Capture the cell that displays the provided text and extract its [X, Y] central coordinate. 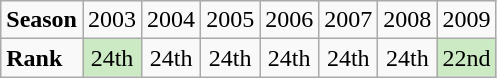
2009 [466, 20]
Rank [42, 58]
2008 [408, 20]
2006 [290, 20]
22nd [466, 58]
2005 [230, 20]
Season [42, 20]
2007 [348, 20]
2004 [172, 20]
2003 [112, 20]
